For the text-containing cell, return its midpoint in [x, y] coordinate format. 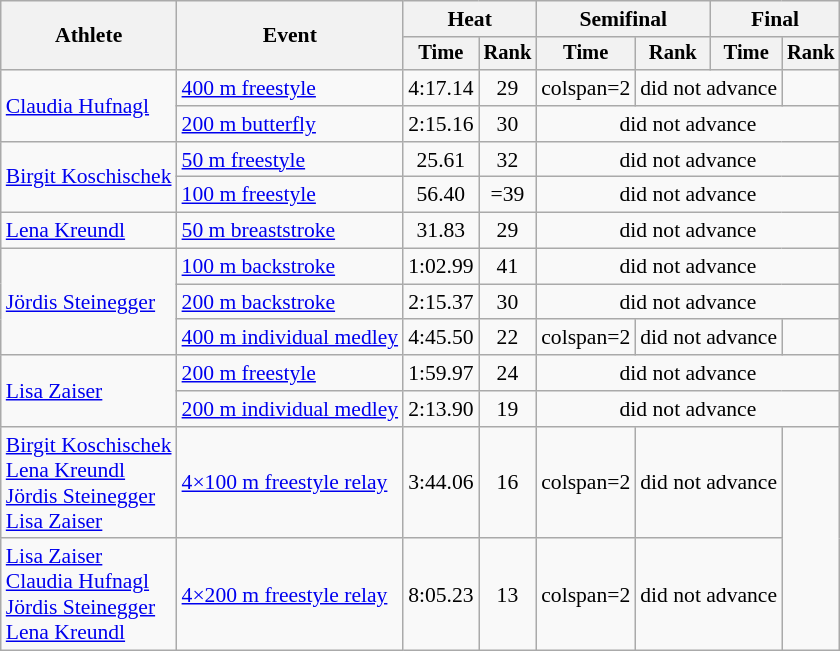
4:45.50 [440, 338]
2:15.37 [440, 302]
25.61 [440, 160]
Lisa ZaiserClaudia HufnaglJördis SteineggerLena Kreundl [89, 595]
Birgit KoschischekLena KreundlJördis SteineggerLisa Zaiser [89, 483]
100 m freestyle [290, 195]
Lena Kreundl [89, 231]
13 [508, 595]
19 [508, 409]
Lisa Zaiser [89, 390]
Birgit Koschischek [89, 178]
Heat [470, 19]
400 m freestyle [290, 88]
4×200 m freestyle relay [290, 595]
32 [508, 160]
2:13.90 [440, 409]
100 m backstroke [290, 267]
=39 [508, 195]
400 m individual medley [290, 338]
50 m freestyle [290, 160]
50 m breaststroke [290, 231]
Jördis Steinegger [89, 302]
1:59.97 [440, 373]
1:02.99 [440, 267]
200 m butterfly [290, 124]
31.83 [440, 231]
16 [508, 483]
Claudia Hufnagl [89, 106]
24 [508, 373]
4×100 m freestyle relay [290, 483]
4:17.14 [440, 88]
Athlete [89, 36]
200 m freestyle [290, 373]
8:05.23 [440, 595]
56.40 [440, 195]
Final [774, 19]
200 m backstroke [290, 302]
3:44.06 [440, 483]
200 m individual medley [290, 409]
2:15.16 [440, 124]
22 [508, 338]
Semifinal [623, 19]
Event [290, 36]
41 [508, 267]
